Find where the given text appears and provide that cell's center as [x, y] coordinate. 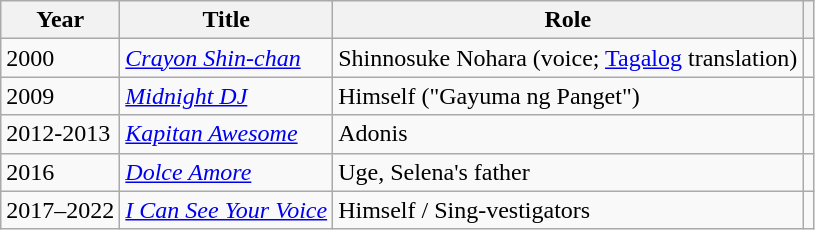
2009 [60, 96]
Role [568, 20]
2012-2013 [60, 134]
2000 [60, 58]
Himself ("Gayuma ng Panget") [568, 96]
Dolce Amore [226, 172]
Uge, Selena's father [568, 172]
2016 [60, 172]
Shinnosuke Nohara (voice; Tagalog translation) [568, 58]
Title [226, 20]
Kapitan Awesome [226, 134]
Crayon Shin-chan [226, 58]
2017–2022 [60, 210]
I Can See Your Voice [226, 210]
Himself / Sing-vestigators [568, 210]
Adonis [568, 134]
Year [60, 20]
Midnight DJ [226, 96]
